Scan for the cell matching the given text and deliver its (X, Y) coordinate at center. 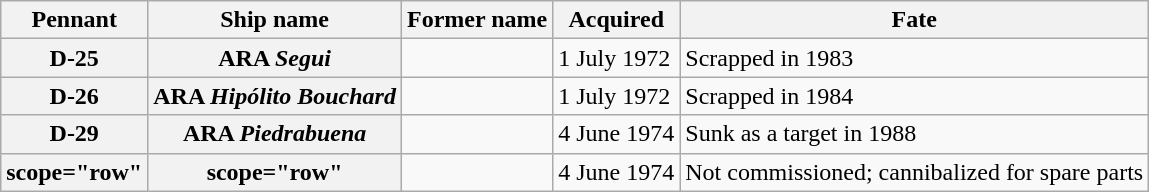
Fate (914, 20)
Pennant (74, 20)
Sunk as a target in 1988 (914, 134)
Ship name (275, 20)
Acquired (616, 20)
Not commissioned; cannibalized for spare parts (914, 172)
Scrapped in 1984 (914, 96)
D-26 (74, 96)
D-29 (74, 134)
ARA Piedrabuena (275, 134)
D-25 (74, 58)
ARA Hipólito Bouchard (275, 96)
ARA Segui (275, 58)
Scrapped in 1983 (914, 58)
Former name (476, 20)
